Return the [x, y] coordinate for the center point of the cell that contains the specified text.  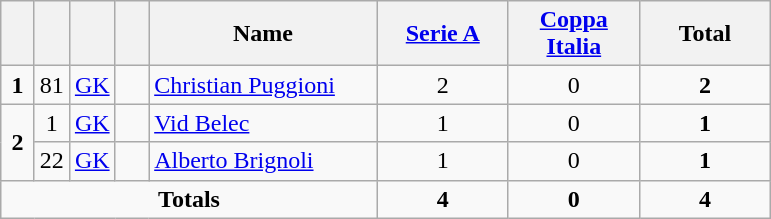
Name [264, 34]
Totals [189, 199]
Serie A [442, 34]
Total [704, 34]
Coppa Italia [574, 34]
81 [52, 85]
Alberto Brignoli [264, 161]
Christian Puggioni [264, 85]
Vid Belec [264, 123]
22 [52, 161]
